Determine the (x, y) coordinate at the center of the cell enclosing the given text.  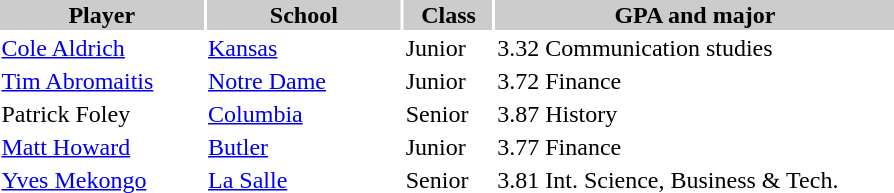
Cole Aldrich (102, 48)
3.77 Finance (695, 147)
Class (448, 15)
3.87 History (695, 114)
Tim Abromaitis (102, 81)
Notre Dame (304, 81)
Matt Howard (102, 147)
3.72 Finance (695, 81)
Butler (304, 147)
3.32 Communication studies (695, 48)
Senior (448, 114)
Patrick Foley (102, 114)
Columbia (304, 114)
GPA and major (695, 15)
Player (102, 15)
School (304, 15)
Kansas (304, 48)
